Extract the (X, Y) coordinate from the center of the cell holding the provided text.  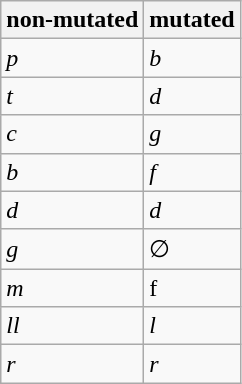
t (72, 96)
ll (72, 326)
c (72, 134)
l (192, 326)
non-mutated (72, 20)
p (72, 58)
mutated (192, 20)
m (72, 288)
∅ (192, 249)
